Return (x, y) of the center of cell containing provided text 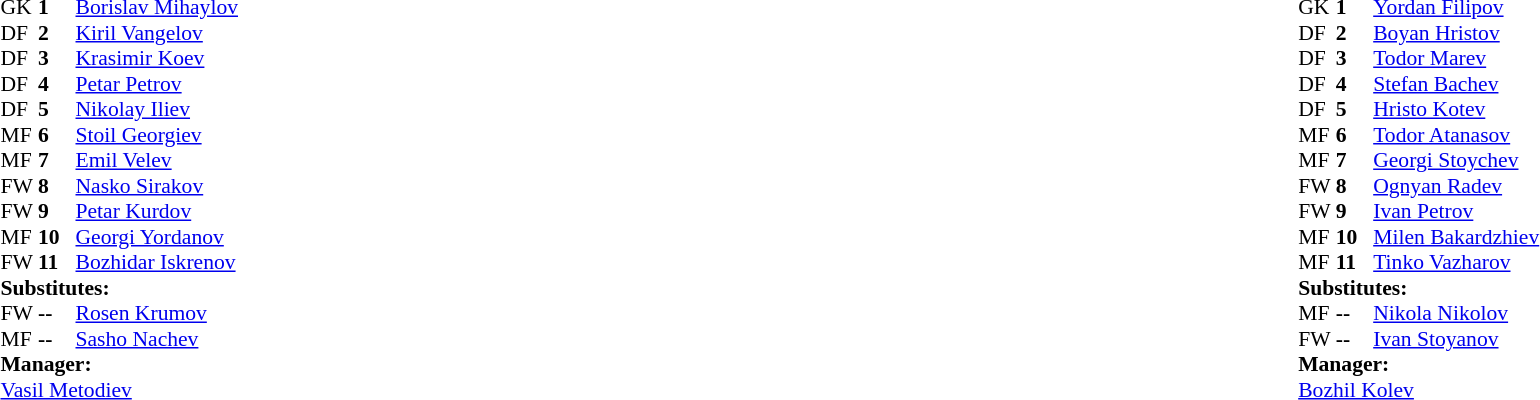
Nikolay Iliev (157, 109)
Bozhidar Iskrenov (157, 263)
Todor Marev (1456, 59)
Stoil Georgiev (157, 135)
Emil Velev (157, 161)
Georgi Yordanov (157, 237)
Todor Atanasov (1456, 135)
Georgi Stoychev (1456, 161)
Ivan Stoyanov (1456, 339)
Nasko Sirakov (157, 186)
Kiril Vangelov (157, 33)
Ognyan Radev (1456, 186)
Petar Kurdov (157, 211)
Hristo Kotev (1456, 109)
Milen Bakardzhiev (1456, 237)
Rosen Krumov (157, 313)
Krasimir Koev (157, 59)
Sasho Nachev (157, 339)
Boyan Hristov (1456, 33)
Ivan Petrov (1456, 211)
Tinko Vazharov (1456, 263)
Stefan Bachev (1456, 84)
Petar Petrov (157, 84)
Nikola Nikolov (1456, 313)
